Scan for the cell matching the given text and deliver its [X, Y] coordinate at center. 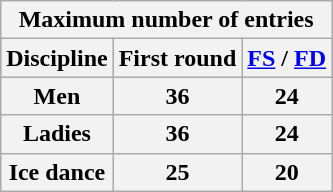
Ice dance [57, 172]
FS / FD [287, 58]
First round [178, 58]
Ladies [57, 134]
20 [287, 172]
Discipline [57, 58]
25 [178, 172]
Men [57, 96]
Maximum number of entries [166, 20]
